Capture the cell that displays the provided text and extract its (X, Y) central coordinate. 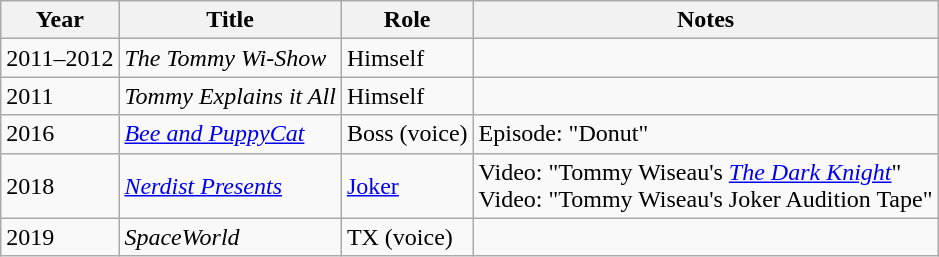
2018 (60, 186)
Tommy Explains it All (230, 96)
Nerdist Presents (230, 186)
Bee and PuppyCat (230, 134)
Role (407, 20)
2016 (60, 134)
TX (voice) (407, 237)
Joker (407, 186)
2019 (60, 237)
The Tommy Wi-Show (230, 58)
Episode: "Donut" (706, 134)
Video: "Tommy Wiseau's The Dark Knight"Video: "Tommy Wiseau's Joker Audition Tape" (706, 186)
Year (60, 20)
2011–2012 (60, 58)
2011 (60, 96)
Title (230, 20)
SpaceWorld (230, 237)
Notes (706, 20)
Boss (voice) (407, 134)
